For the text-containing cell, return its midpoint in (x, y) coordinate format. 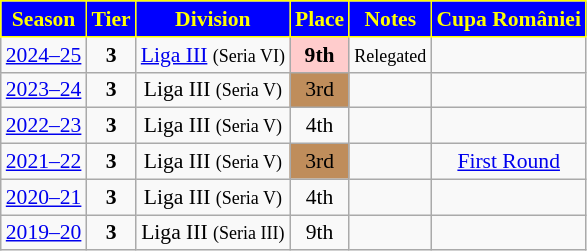
Notes (390, 19)
Liga III (Seria VI) (213, 55)
Relegated (390, 55)
2022–23 (44, 126)
2021–22 (44, 162)
2020–21 (44, 197)
2023–24 (44, 90)
Liga III (Seria III) (213, 233)
Division (213, 19)
2019–20 (44, 233)
Place (320, 19)
Tier (110, 19)
Season (44, 19)
2024–25 (44, 55)
Cupa României (508, 19)
First Round (508, 162)
